Identify which cell holds the provided text, then report its (X, Y) central coordinate. 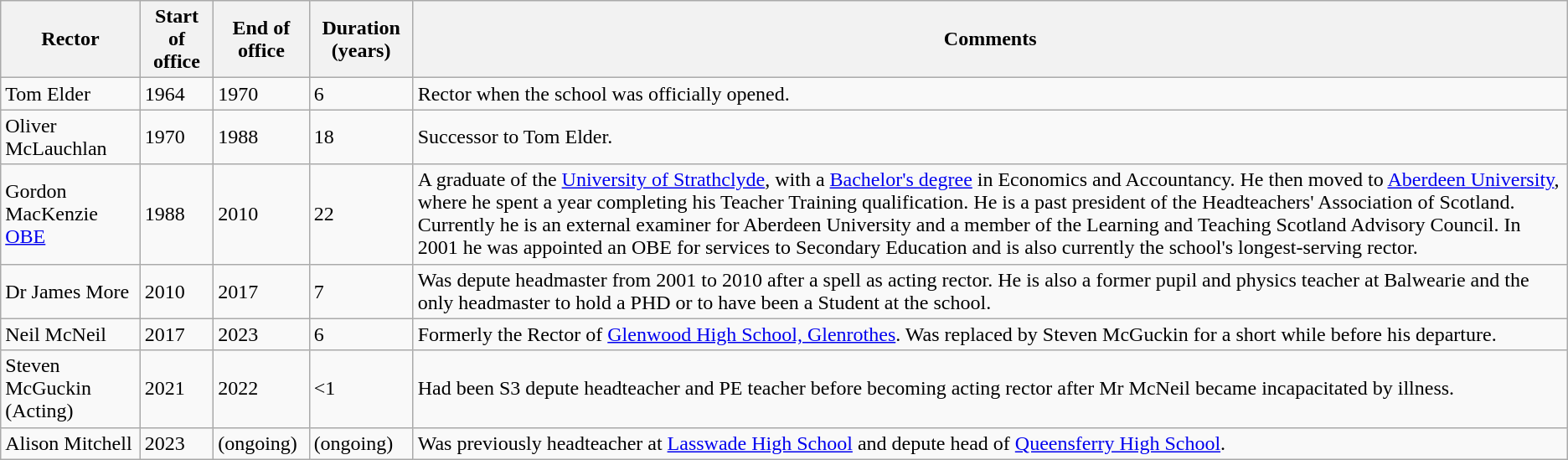
2022 (261, 389)
Duration (years) (361, 39)
Comments (990, 39)
Successor to Tom Elder. (990, 137)
18 (361, 137)
Gordon MacKenzie OBE (70, 214)
Rector when the school was officially opened. (990, 94)
Formerly the Rector of Glenwood High School, Glenrothes. Was replaced by Steven McGuckin for a short while before his departure. (990, 334)
Neil McNeil (70, 334)
1964 (176, 94)
Had been S3 depute headteacher and PE teacher before becoming acting rector after Mr McNeil became incapacitated by illness. (990, 389)
Rector (70, 39)
Steven McGuckin (Acting) (70, 389)
Start of office (176, 39)
7 (361, 292)
Dr James More (70, 292)
2021 (176, 389)
22 (361, 214)
<1 (361, 389)
Alison Mitchell (70, 443)
Oliver McLauchlan (70, 137)
End of office (261, 39)
Was previously headteacher at Lasswade High School and depute head of Queensferry High School. (990, 443)
Tom Elder (70, 94)
